Find where the given text appears and provide that cell's center as (X, Y) coordinate. 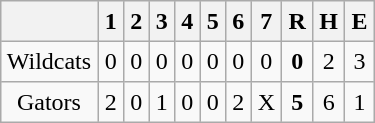
4 (187, 21)
Wildcats (49, 61)
E (360, 21)
7 (266, 21)
H (329, 21)
X (266, 102)
Gators (49, 102)
R (298, 21)
